Scan for the cell matching the given text and deliver its (X, Y) coordinate at center. 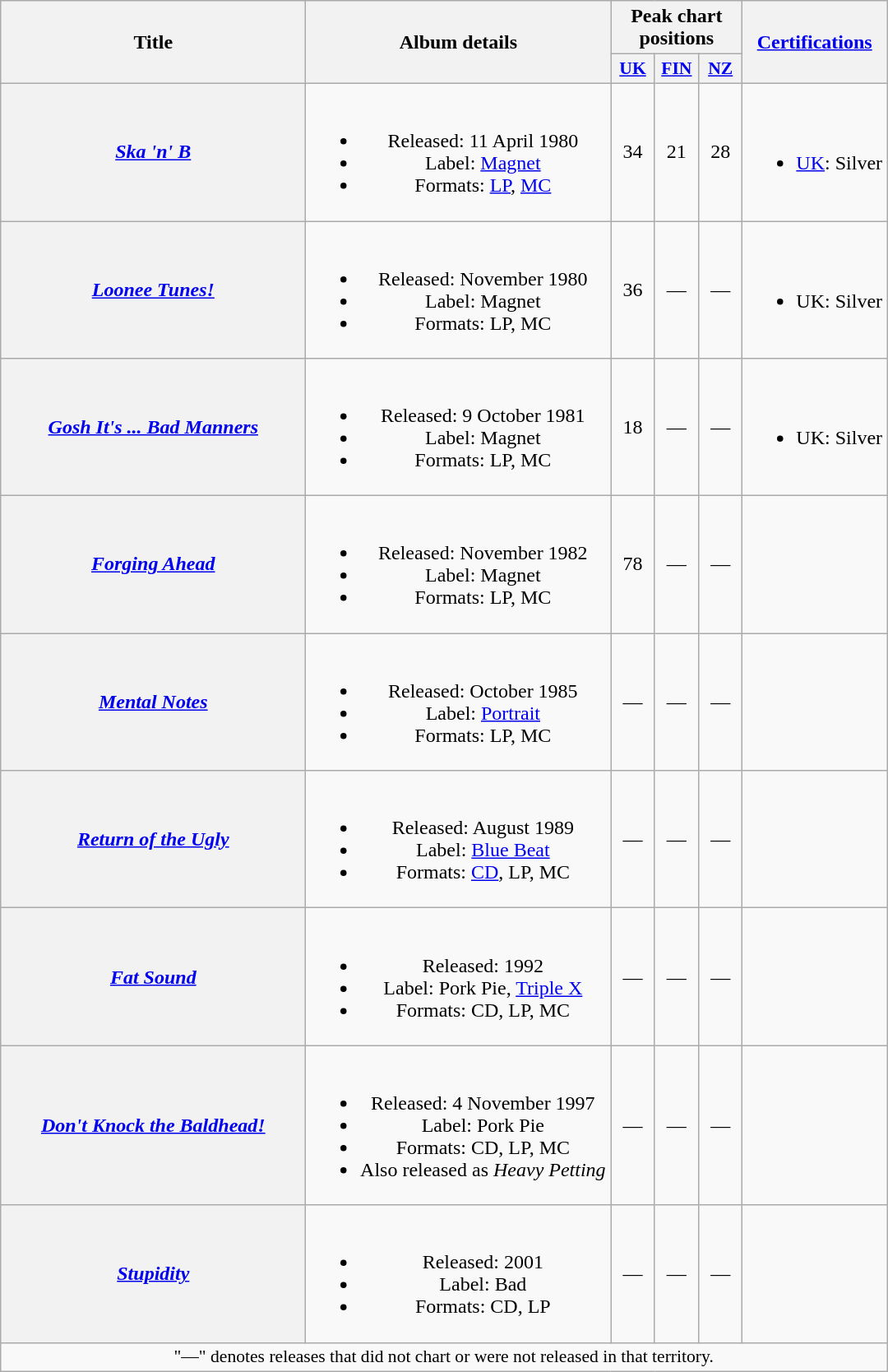
Released: August 1989Label: Blue BeatFormats: CD, LP, MC (459, 839)
Released: November 1982Label: MagnetFormats: LP, MC (459, 564)
Album details (459, 43)
Forging Ahead (153, 564)
Don't Knock the Baldhead! (153, 1125)
Certifications (815, 43)
NZ (720, 69)
Released: 9 October 1981Label: MagnetFormats: LP, MC (459, 428)
28 (720, 151)
Released: October 1985Label: PortraitFormats: LP, MC (459, 702)
Released: 2001Label: BadFormats: CD, LP (459, 1273)
Ska 'n' B (153, 151)
Mental Notes (153, 702)
78 (633, 564)
Released: 11 April 1980Label: MagnetFormats: LP, MC (459, 151)
Loonee Tunes! (153, 290)
34 (633, 151)
UK (633, 69)
21 (676, 151)
Released: November 1980Label: MagnetFormats: LP, MC (459, 290)
Return of the Ugly (153, 839)
Released: 4 November 1997Label: Pork PieFormats: CD, LP, MCAlso released as Heavy Petting (459, 1125)
Released: 1992Label: Pork Pie, Triple XFormats: CD, LP, MC (459, 977)
Stupidity (153, 1273)
"—" denotes releases that did not chart or were not released in that territory. (444, 1357)
36 (633, 290)
Fat Sound (153, 977)
Gosh It's ... Bad Manners (153, 428)
Peak chart positions (677, 28)
Title (153, 43)
18 (633, 428)
FIN (676, 69)
